Return (x, y) of the center of cell containing provided text 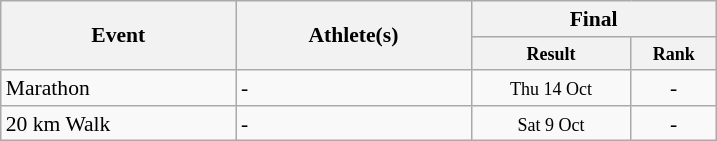
Result (551, 54)
Athlete(s) (354, 36)
Event (118, 36)
Rank (674, 54)
Thu 14 Oct (551, 88)
Marathon (118, 88)
Final (594, 19)
